Extract the (x, y) coordinate from the center of the cell holding the provided text.  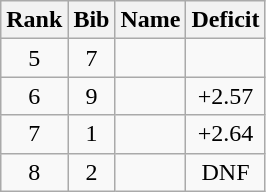
5 (34, 58)
DNF (226, 172)
Bib (92, 20)
2 (92, 172)
6 (34, 96)
9 (92, 96)
Name (150, 20)
Deficit (226, 20)
8 (34, 172)
Rank (34, 20)
+2.64 (226, 134)
+2.57 (226, 96)
1 (92, 134)
